Return the (x, y) coordinate for the center point of the cell that contains the specified text.  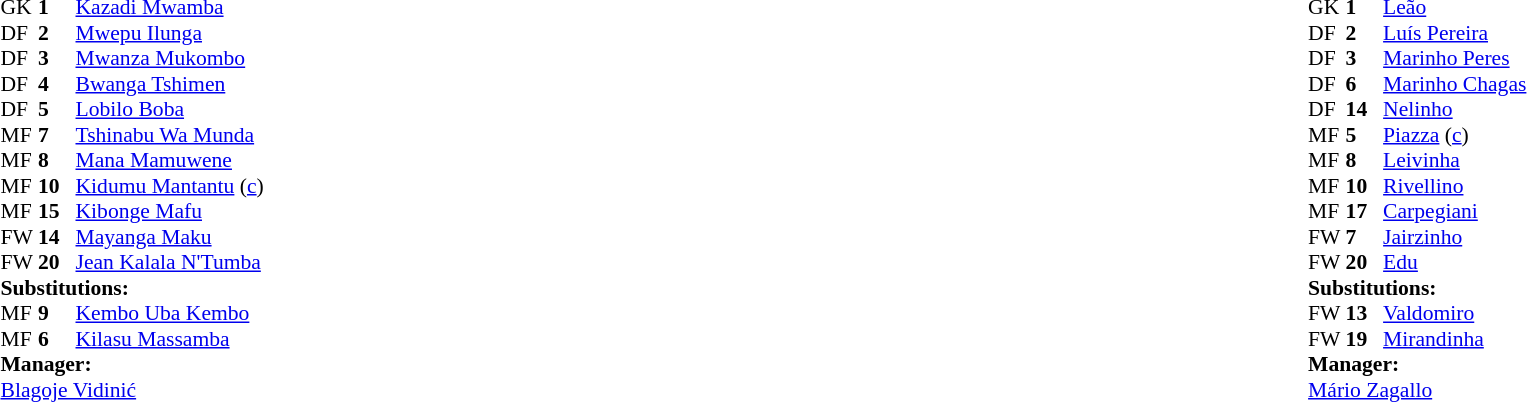
17 (1365, 211)
Kilasu Massamba (170, 339)
Mwanza Mukombo (170, 59)
Valdomiro (1454, 313)
Jairzinho (1454, 237)
Nelinho (1454, 109)
Rivellino (1454, 186)
Marinho Peres (1454, 59)
4 (57, 84)
Marinho Chagas (1454, 84)
13 (1365, 313)
Mwepu Ilunga (170, 33)
9 (57, 313)
Mayanga Maku (170, 237)
Kibonge Mafu (170, 211)
Bwanga Tshimen (170, 84)
19 (1365, 339)
Piazza (c) (1454, 135)
Edu (1454, 263)
Mana Mamuwene (170, 161)
Luís Pereira (1454, 33)
Kidumu Mantantu (c) (170, 186)
Mirandinha (1454, 339)
15 (57, 211)
Jean Kalala N'Tumba (170, 263)
Tshinabu Wa Munda (170, 135)
Carpegiani (1454, 211)
Leivinha (1454, 161)
Lobilo Boba (170, 109)
Kembo Uba Kembo (170, 313)
